Detect which cell encompasses the target text, then output its (x, y) center coordinate. 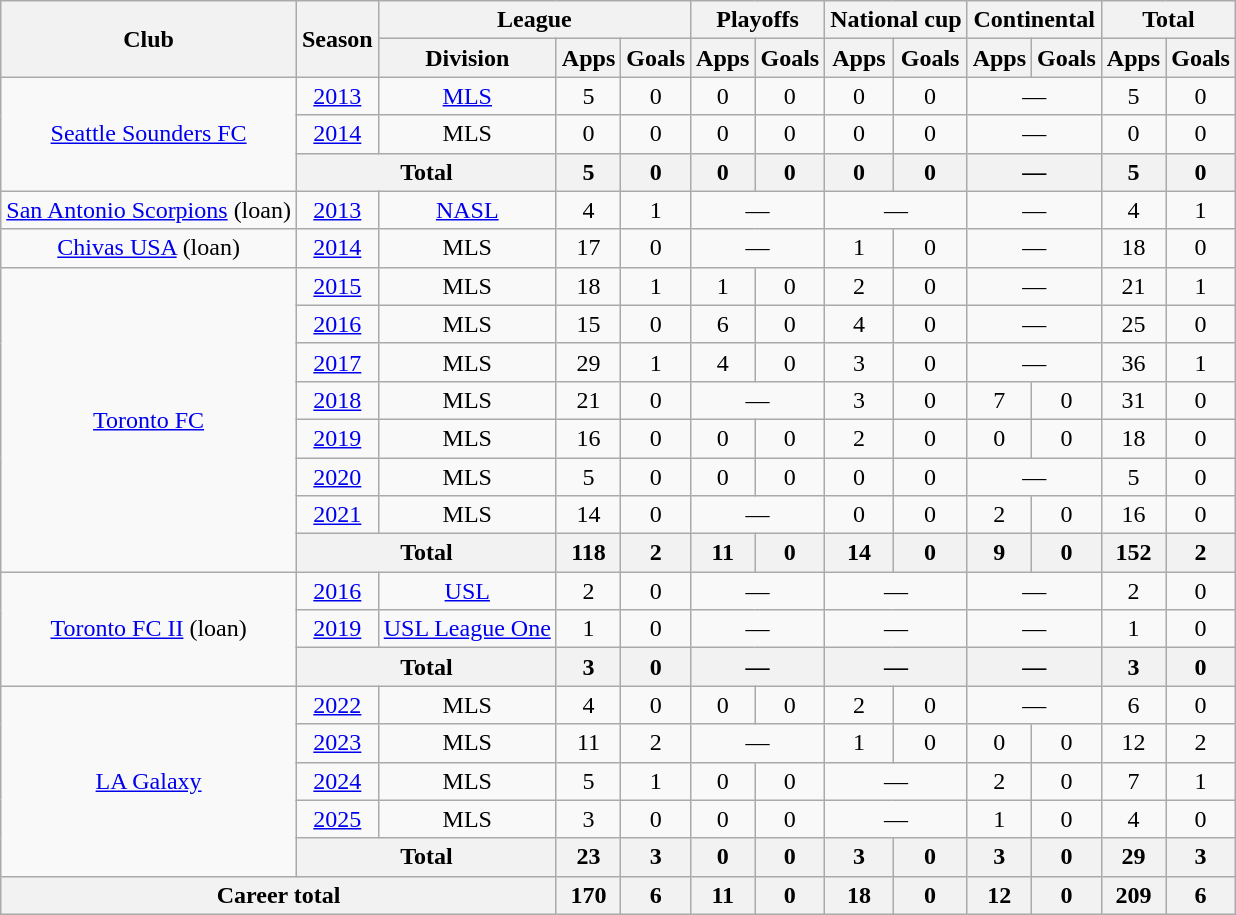
LA Galaxy (149, 781)
Continental (1034, 20)
Toronto FC (149, 419)
Season (337, 39)
2024 (337, 781)
170 (588, 895)
31 (1133, 400)
25 (1133, 324)
36 (1133, 362)
Playoffs (758, 20)
Club (149, 39)
2018 (337, 400)
15 (588, 324)
2017 (337, 362)
209 (1133, 895)
League (534, 20)
Career total (279, 895)
23 (588, 857)
152 (1133, 553)
Chivas USA (loan) (149, 248)
118 (588, 553)
2020 (337, 477)
USL (467, 591)
San Antonio Scorpions (loan) (149, 210)
2022 (337, 705)
USL League One (467, 629)
9 (999, 553)
National cup (896, 20)
Toronto FC II (loan) (149, 629)
2023 (337, 743)
2021 (337, 515)
2025 (337, 819)
NASL (467, 210)
Seattle Sounders FC (149, 134)
2015 (337, 286)
Division (467, 58)
17 (588, 248)
